Locate the cell with the specified text and output its (x, y) center coordinate. 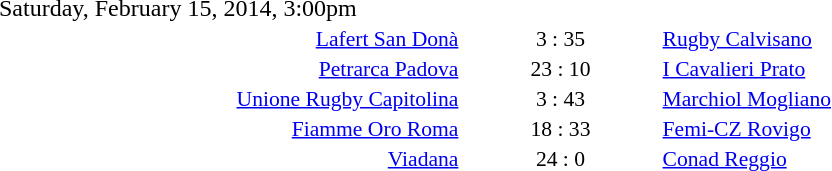
18 : 33 (560, 128)
3 : 43 (560, 98)
23 : 10 (560, 68)
3 : 35 (560, 38)
